Detect which cell encompasses the target text, then output its [X, Y] center coordinate. 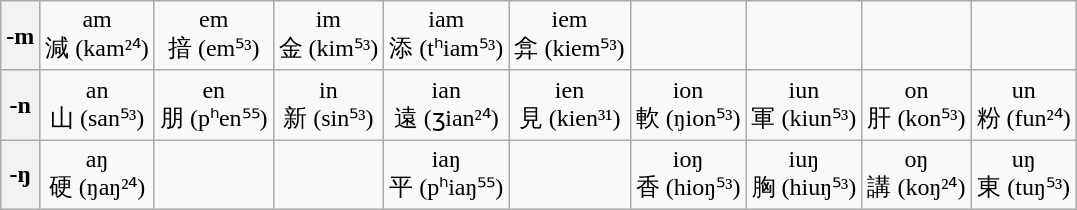
-m [20, 36]
iun軍 (kiun⁵³) [804, 105]
am減 (kam²⁴) [98, 36]
oŋ講 (koŋ²⁴) [916, 175]
em揞 (em⁵³) [214, 36]
on肝 (kon⁵³) [916, 105]
ian遠 (ʒian²⁴) [446, 105]
ien見 (kien³¹) [570, 105]
en朋 (pʰen⁵⁵) [214, 105]
im金 (kim⁵³) [328, 36]
in新 (sin⁵³) [328, 105]
uŋ東 (tuŋ⁵³) [1024, 175]
ion軟 (ŋion⁵³) [688, 105]
iuŋ胸 (hiuŋ⁵³) [804, 175]
-ŋ [20, 175]
un粉 (fun²⁴) [1024, 105]
-n [20, 105]
an山 (san⁵³) [98, 105]
iam添 (tʰiam⁵³) [446, 36]
iaŋ平 (pʰiaŋ⁵⁵) [446, 175]
aŋ硬 (ŋaŋ²⁴) [98, 175]
iem弇 (kiem⁵³) [570, 36]
ioŋ香 (hioŋ⁵³) [688, 175]
